Locate the cell with the specified text and output its [x, y] center coordinate. 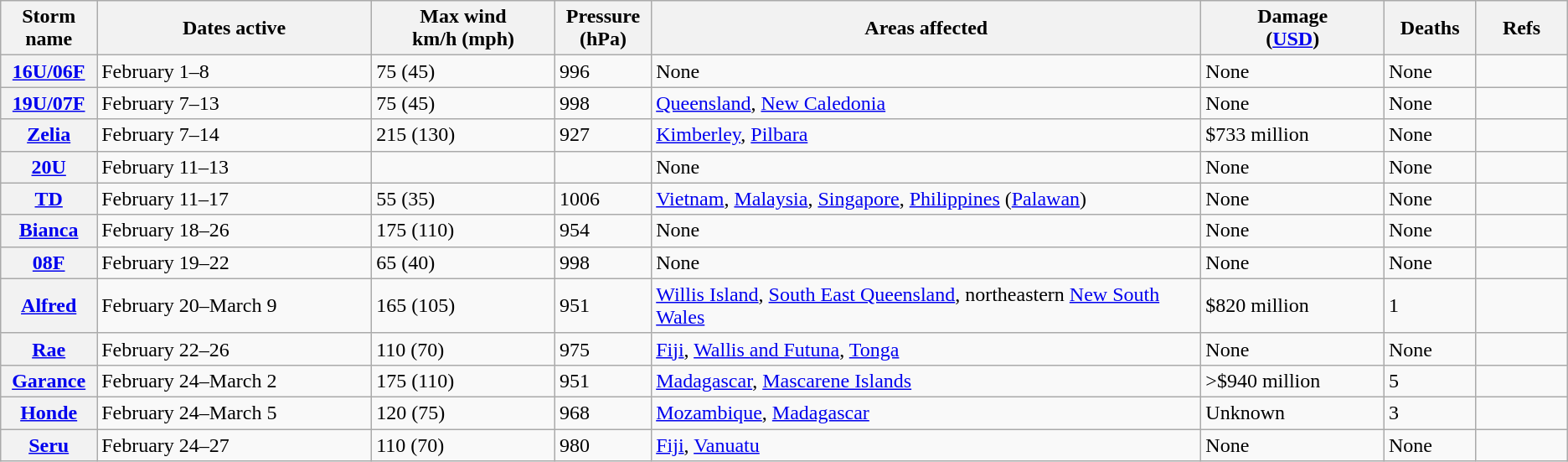
Alfred [49, 305]
Kimberley, Pilbara [926, 135]
February 11–17 [235, 199]
996 [603, 71]
Max windkm/h (mph) [464, 29]
Deaths [1431, 29]
Dates active [235, 29]
08F [49, 262]
55 (35) [464, 199]
20U [49, 167]
Fiji, Wallis and Futuna, Tonga [926, 349]
>$940 million [1293, 381]
980 [603, 445]
215 (130) [464, 135]
120 (75) [464, 413]
Queensland, New Caledonia [926, 103]
February 1–8 [235, 71]
Damage(USD) [1293, 29]
Rae [49, 349]
Bianca [49, 231]
$733 million [1293, 135]
February 19–22 [235, 262]
February 24–March 5 [235, 413]
Willis Island, South East Queensland, northeastern New South Wales [926, 305]
February 11–13 [235, 167]
Mozambique, Madagascar [926, 413]
3 [1431, 413]
16U/06F [49, 71]
1 [1431, 305]
February 24–March 2 [235, 381]
954 [603, 231]
968 [603, 413]
TD [49, 199]
Madagascar, Mascarene Islands [926, 381]
February 20–March 9 [235, 305]
February 18–26 [235, 231]
Unknown [1293, 413]
Seru [49, 445]
19U/07F [49, 103]
February 7–14 [235, 135]
Garance [49, 381]
Refs [1521, 29]
$820 million [1293, 305]
February 7–13 [235, 103]
Areas affected [926, 29]
1006 [603, 199]
Pressure(hPa) [603, 29]
Storm name [49, 29]
65 (40) [464, 262]
Zelia [49, 135]
Honde [49, 413]
5 [1431, 381]
927 [603, 135]
165 (105) [464, 305]
Fiji, Vanuatu [926, 445]
Vietnam, Malaysia, Singapore, Philippines (Palawan) [926, 199]
February 24–27 [235, 445]
February 22–26 [235, 349]
975 [603, 349]
